Return (x, y) of the center of cell containing provided text 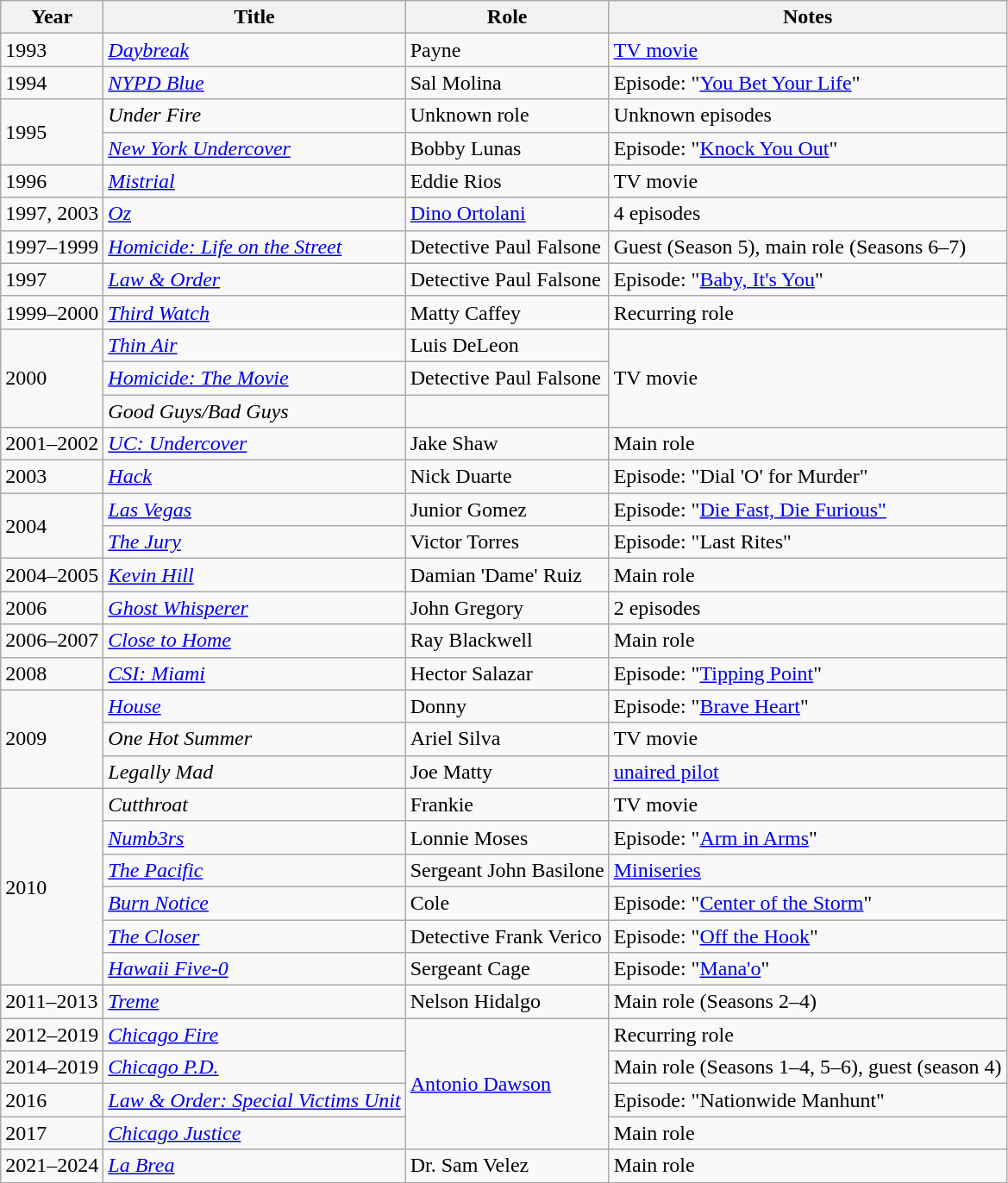
Episode: "Brave Heart" (807, 706)
Homicide: Life on the Street (254, 247)
Antonio Dawson (507, 1084)
2006 (52, 608)
2006–2007 (52, 641)
2014–2019 (52, 1067)
Hawaii Five-0 (254, 969)
Episode: "Arm in Arms" (807, 837)
1994 (52, 83)
Lonnie Moses (507, 837)
Sal Molina (507, 83)
2016 (52, 1100)
Hector Salazar (507, 673)
Episode: "Die Fast, Die Furious" (807, 510)
2017 (52, 1133)
Episode: "Center of the Storm" (807, 903)
The Closer (254, 936)
Cutthroat (254, 804)
1997, 2003 (52, 214)
1999–2000 (52, 312)
John Gregory (507, 608)
Dr. Sam Velez (507, 1166)
2003 (52, 477)
Daybreak (254, 50)
1997 (52, 279)
1997–1999 (52, 247)
La Brea (254, 1166)
UC: Undercover (254, 444)
2011–2013 (52, 1002)
Episode: "Baby, It's You" (807, 279)
CSI: Miami (254, 673)
1995 (52, 132)
Under Fire (254, 116)
Good Guys/Bad Guys (254, 411)
2021–2024 (52, 1166)
Episode: "Off the Hook" (807, 936)
2004–2005 (52, 575)
Episode: "Knock You Out" (807, 148)
Matty Caffey (507, 312)
Kevin Hill (254, 575)
Mistrial (254, 181)
The Jury (254, 542)
Notes (807, 17)
Episode: "Tipping Point" (807, 673)
Sergeant Cage (507, 969)
Title (254, 17)
Frankie (507, 804)
Chicago P.D. (254, 1067)
Donny (507, 706)
Joe Matty (507, 772)
House (254, 706)
Oz (254, 214)
Unknown episodes (807, 116)
2004 (52, 526)
Thin Air (254, 345)
4 episodes (807, 214)
New York Undercover (254, 148)
Main role (Seasons 2–4) (807, 1002)
2000 (52, 378)
Bobby Lunas (507, 148)
One Hot Summer (254, 739)
Episode: "Nationwide Manhunt" (807, 1100)
NYPD Blue (254, 83)
Legally Mad (254, 772)
Cole (507, 903)
unaired pilot (807, 772)
Numb3rs (254, 837)
Chicago Justice (254, 1133)
Third Watch (254, 312)
Role (507, 17)
Miniseries (807, 870)
Hack (254, 477)
Episode: "Last Rites" (807, 542)
2008 (52, 673)
Damian 'Dame' Ruiz (507, 575)
Ghost Whisperer (254, 608)
Episode: "You Bet Your Life" (807, 83)
Ray Blackwell (507, 641)
2010 (52, 886)
Eddie Rios (507, 181)
2012–2019 (52, 1035)
Main role (Seasons 1–4, 5–6), guest (season 4) (807, 1067)
Episode: "Dial 'O' for Murder" (807, 477)
2 episodes (807, 608)
1996 (52, 181)
Homicide: The Movie (254, 378)
Junior Gomez (507, 510)
Detective Frank Verico (507, 936)
1993 (52, 50)
Jake Shaw (507, 444)
Dino Ortolani (507, 214)
Law & Order (254, 279)
Sergeant John Basilone (507, 870)
Las Vegas (254, 510)
Nelson Hidalgo (507, 1002)
Year (52, 17)
Chicago Fire (254, 1035)
Luis DeLeon (507, 345)
Treme (254, 1002)
The Pacific (254, 870)
Victor Torres (507, 542)
Law & Order: Special Victims Unit (254, 1100)
Payne (507, 50)
2001–2002 (52, 444)
Episode: "Mana'o" (807, 969)
2009 (52, 739)
Nick Duarte (507, 477)
Ariel Silva (507, 739)
Unknown role (507, 116)
Close to Home (254, 641)
Guest (Season 5), main role (Seasons 6–7) (807, 247)
Burn Notice (254, 903)
